Identify which cell holds the provided text, then report its [x, y] central coordinate. 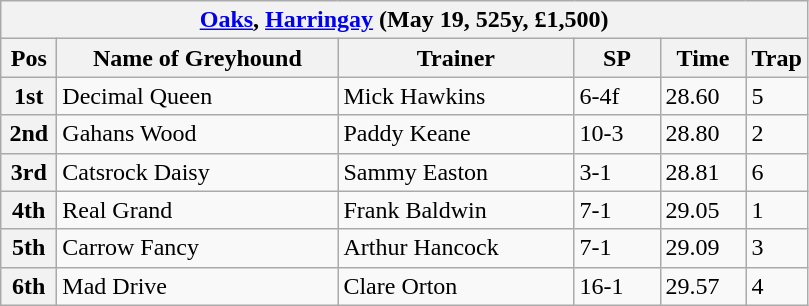
5 [776, 96]
1st [29, 96]
Decimal Queen [198, 96]
2 [776, 134]
Catsrock Daisy [198, 172]
4 [776, 286]
28.81 [703, 172]
1 [776, 210]
SP [617, 58]
Trainer [456, 58]
4th [29, 210]
Time [703, 58]
Oaks, Harringay (May 19, 525y, £1,500) [404, 20]
28.80 [703, 134]
Clare Orton [456, 286]
Frank Baldwin [456, 210]
Trap [776, 58]
Paddy Keane [456, 134]
Pos [29, 58]
6th [29, 286]
6-4f [617, 96]
29.57 [703, 286]
5th [29, 248]
Gahans Wood [198, 134]
Arthur Hancock [456, 248]
Sammy Easton [456, 172]
3-1 [617, 172]
Real Grand [198, 210]
Mick Hawkins [456, 96]
10-3 [617, 134]
3rd [29, 172]
29.09 [703, 248]
6 [776, 172]
28.60 [703, 96]
Mad Drive [198, 286]
3 [776, 248]
Carrow Fancy [198, 248]
2nd [29, 134]
16-1 [617, 286]
Name of Greyhound [198, 58]
29.05 [703, 210]
